Identify which cell holds the provided text, then report its (X, Y) central coordinate. 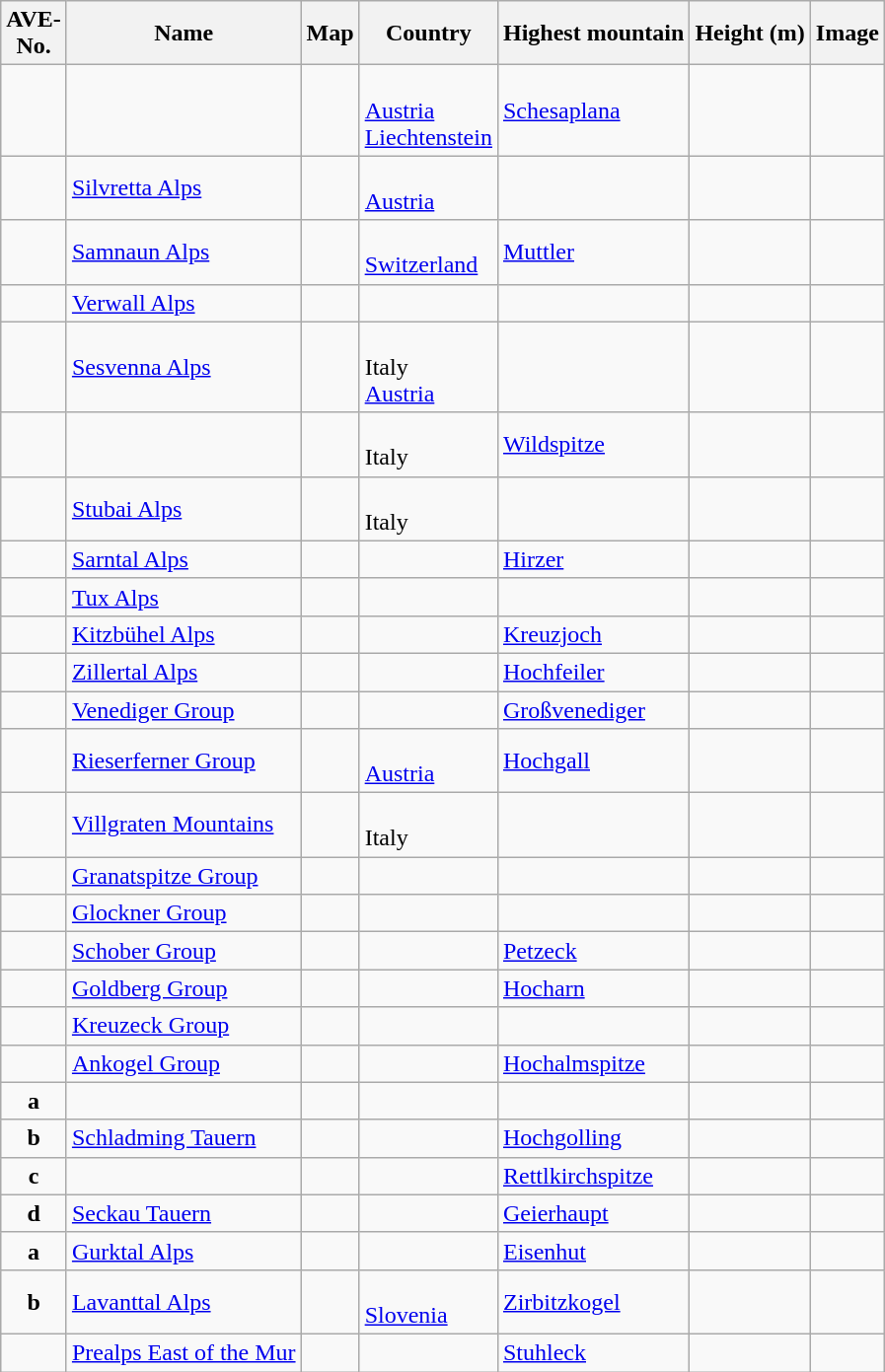
Goldberg Group (184, 988)
Schladming Tauern (184, 1138)
Hochgolling (593, 1138)
Lavanttal Alps (184, 1302)
Highest mountain (593, 34)
Map (330, 34)
Sesvenna Alps (184, 367)
Prealps East of the Mur (184, 1352)
c (34, 1176)
Image (847, 34)
Height (m) (750, 34)
Austria Liechtenstein (428, 110)
Hirzer (593, 559)
Schesaplana (593, 110)
Schober Group (184, 951)
Rieserferner Group (184, 761)
Geierhaupt (593, 1213)
Muttler (593, 253)
Gurktal Alps (184, 1251)
Wildspitze (593, 444)
Silvretta Alps (184, 187)
Kreuzjoch (593, 634)
Seckau Tauern (184, 1213)
Großvenediger (593, 709)
Hocharn (593, 988)
Kitzbühel Alps (184, 634)
Eisenhut (593, 1251)
Sarntal Alps (184, 559)
Stubai Alps (184, 509)
Ankogel Group (184, 1063)
Granatspitze Group (184, 876)
Kreuzeck Group (184, 1026)
Italy Austria (428, 367)
Hochgall (593, 761)
Zillertal Alps (184, 672)
Samnaun Alps (184, 253)
Hochalmspitze (593, 1063)
Slovenia (428, 1302)
Venediger Group (184, 709)
Zirbitzkogel (593, 1302)
Rettlkirchspitze (593, 1176)
Villgraten Mountains (184, 825)
AVE-No. (34, 34)
Hochfeiler (593, 672)
Country (428, 34)
Stuhleck (593, 1352)
Glockner Group (184, 913)
Switzerland (428, 253)
Tux Alps (184, 597)
d (34, 1213)
Petzeck (593, 951)
Name (184, 34)
Verwall Alps (184, 303)
